Scan for the cell matching the given text and deliver its (X, Y) coordinate at center. 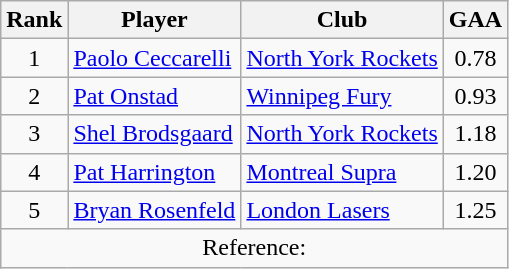
5 (34, 210)
1 (34, 58)
GAA (475, 20)
Reference: (254, 248)
London Lasers (342, 210)
1.25 (475, 210)
0.93 (475, 96)
3 (34, 134)
Rank (34, 20)
Bryan Rosenfeld (154, 210)
Pat Onstad (154, 96)
Club (342, 20)
1.20 (475, 172)
Pat Harrington (154, 172)
Paolo Ceccarelli (154, 58)
Winnipeg Fury (342, 96)
Player (154, 20)
Montreal Supra (342, 172)
0.78 (475, 58)
Shel Brodsgaard (154, 134)
2 (34, 96)
4 (34, 172)
1.18 (475, 134)
